For the text-containing cell, return its midpoint in [X, Y] coordinate format. 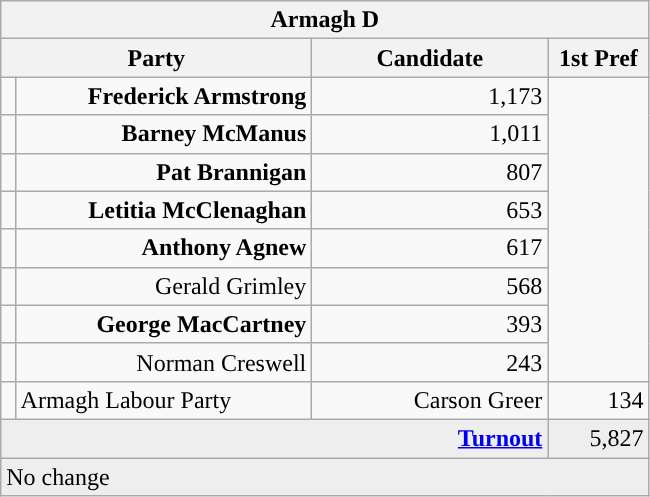
Letitia McClenaghan [164, 210]
134 [598, 400]
Pat Brannigan [164, 172]
Party [156, 58]
653 [430, 210]
George MacCartney [164, 324]
617 [430, 248]
393 [430, 324]
5,827 [598, 438]
No change [325, 477]
Armagh Labour Party [164, 400]
Armagh D [325, 20]
Anthony Agnew [164, 248]
Norman Creswell [164, 362]
Frederick Armstrong [164, 96]
807 [430, 172]
Turnout [274, 438]
243 [430, 362]
1,011 [430, 134]
1,173 [430, 96]
Barney McManus [164, 134]
Carson Greer [430, 400]
Gerald Grimley [164, 286]
Candidate [430, 58]
1st Pref [598, 58]
568 [430, 286]
